Return (X, Y) of the center of cell containing provided text 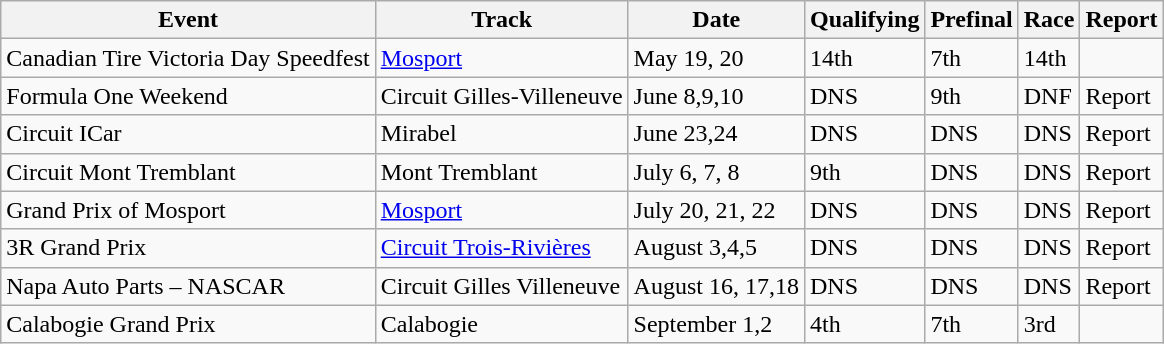
June 8,9,10 (716, 96)
4th (864, 324)
July 20, 21, 22 (716, 210)
Track (502, 20)
August 3,4,5 (716, 248)
Mirabel (502, 134)
August 16, 17,18 (716, 286)
Grand Prix of Mosport (188, 210)
Circuit Gilles-Villeneuve (502, 96)
July 6, 7, 8 (716, 172)
Circuit Trois-Rivières (502, 248)
Canadian Tire Victoria Day Speedfest (188, 58)
Formula One Weekend (188, 96)
DNF (1049, 96)
Event (188, 20)
Date (716, 20)
June 23,24 (716, 134)
Circuit Gilles Villeneuve (502, 286)
Calabogie Grand Prix (188, 324)
Calabogie (502, 324)
Napa Auto Parts – NASCAR (188, 286)
Circuit Mont Tremblant (188, 172)
3R Grand Prix (188, 248)
May 19, 20 (716, 58)
Circuit ICar (188, 134)
3rd (1049, 324)
September 1,2 (716, 324)
Qualifying (864, 20)
Mont Tremblant (502, 172)
Prefinal (972, 20)
Race (1049, 20)
